Return [X, Y] of the center of cell containing provided text 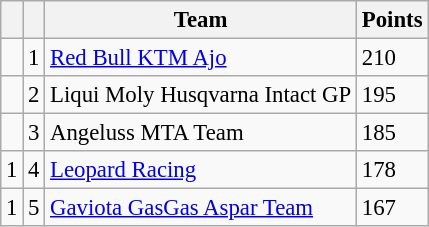
Angeluss MTA Team [201, 133]
Gaviota GasGas Aspar Team [201, 208]
2 [34, 95]
210 [392, 58]
167 [392, 208]
Red Bull KTM Ajo [201, 58]
185 [392, 133]
Team [201, 20]
Points [392, 20]
178 [392, 170]
Liqui Moly Husqvarna Intact GP [201, 95]
5 [34, 208]
Leopard Racing [201, 170]
195 [392, 95]
4 [34, 170]
3 [34, 133]
